For the text-containing cell, return its midpoint in (x, y) coordinate format. 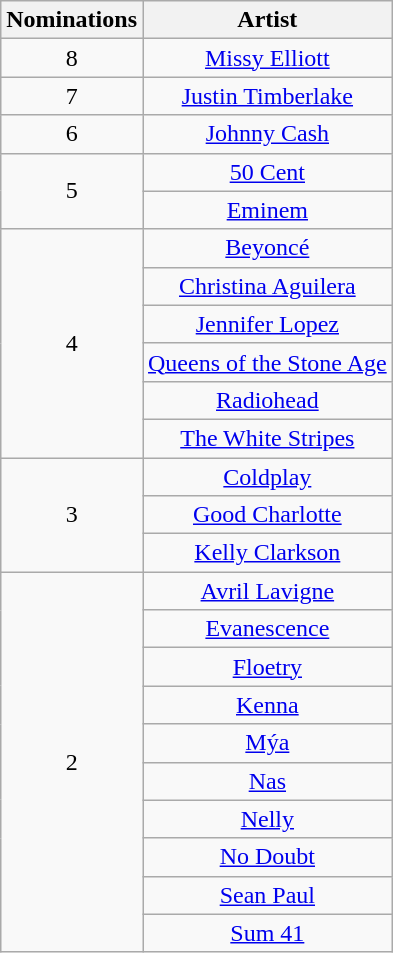
7 (72, 96)
50 Cent (267, 172)
Missy Elliott (267, 58)
8 (72, 58)
Justin Timberlake (267, 96)
Nas (267, 781)
Sum 41 (267, 933)
Kenna (267, 705)
No Doubt (267, 857)
6 (72, 134)
Sean Paul (267, 895)
5 (72, 191)
Coldplay (267, 477)
Nominations (72, 20)
Christina Aguilera (267, 286)
4 (72, 343)
Jennifer Lopez (267, 324)
Evanescence (267, 629)
Beyoncé (267, 248)
Artist (267, 20)
3 (72, 515)
Nelly (267, 819)
Avril Lavigne (267, 591)
Mýa (267, 743)
2 (72, 762)
Queens of the Stone Age (267, 362)
The White Stripes (267, 438)
Johnny Cash (267, 134)
Eminem (267, 210)
Good Charlotte (267, 515)
Kelly Clarkson (267, 553)
Radiohead (267, 400)
Floetry (267, 667)
